Output the (X, Y) coordinate of the center of the cell containing the given text.  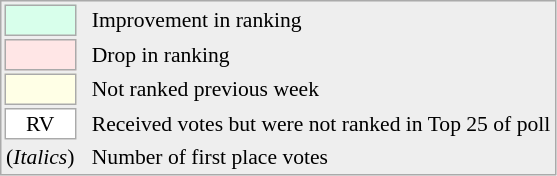
Drop in ranking (320, 55)
Number of first place votes (320, 156)
Improvement in ranking (320, 20)
(Italics) (40, 156)
Not ranked previous week (320, 90)
Received votes but were not ranked in Top 25 of poll (320, 124)
RV (40, 124)
